Provide the [x, y] coordinate of the cell's center where the given text is located.  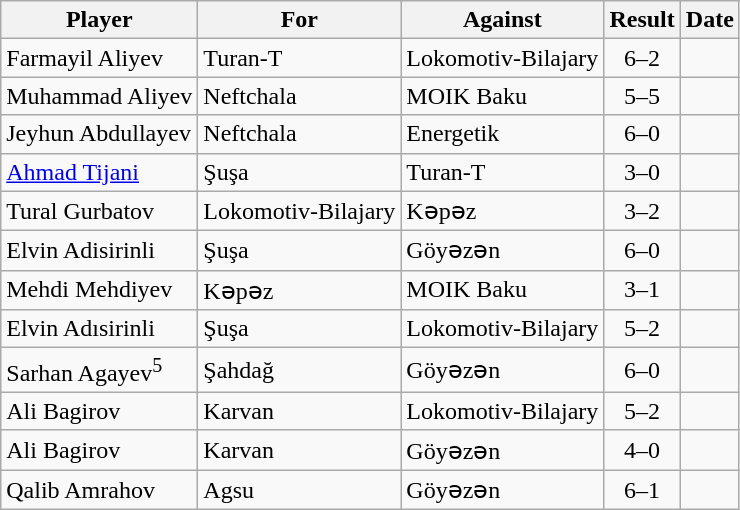
Ahmad Tijani [100, 172]
3–2 [642, 211]
Result [642, 20]
Farmayil Aliyev [100, 58]
Elvin Adısirinli [100, 329]
Energetik [502, 134]
Player [100, 20]
6–1 [642, 490]
5–5 [642, 96]
Şahdağ [300, 370]
For [300, 20]
Elvin Adisirinli [100, 251]
3–0 [642, 172]
Mehdi Mehdiyev [100, 290]
4–0 [642, 450]
Qalib Amrahov [100, 490]
Muhammad Aliyev [100, 96]
Date [710, 20]
Tural Gurbatov [100, 211]
6–2 [642, 58]
Agsu [300, 490]
Against [502, 20]
Jeyhun Abdullayev [100, 134]
3–1 [642, 290]
Sarhan Agayev5 [100, 370]
